Extract the (x, y) coordinate from the center of the cell holding the provided text.  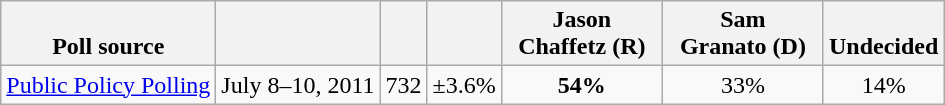
SamGranato (D) (742, 34)
33% (742, 85)
732 (404, 85)
Poll source (108, 34)
±3.6% (464, 85)
JasonChaffetz (R) (582, 34)
54% (582, 85)
July 8–10, 2011 (298, 85)
Public Policy Polling (108, 85)
Undecided (883, 34)
14% (883, 85)
